From the cell containing the given text, extract its center point as (x, y) coordinate. 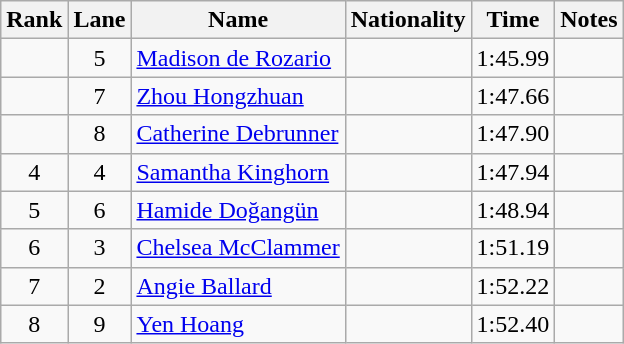
Samantha Kinghorn (238, 172)
Time (513, 20)
Angie Ballard (238, 286)
1:52.22 (513, 286)
9 (100, 324)
Lane (100, 20)
Hamide Doğangün (238, 210)
1:48.94 (513, 210)
Yen Hoang (238, 324)
1:51.19 (513, 248)
2 (100, 286)
1:47.66 (513, 96)
Zhou Hongzhuan (238, 96)
Madison de Rozario (238, 58)
Name (238, 20)
3 (100, 248)
Notes (589, 20)
1:47.94 (513, 172)
1:52.40 (513, 324)
Nationality (408, 20)
Catherine Debrunner (238, 134)
1:47.90 (513, 134)
Chelsea McClammer (238, 248)
Rank (34, 20)
1:45.99 (513, 58)
